Find where the given text appears and provide that cell's center as [x, y] coordinate. 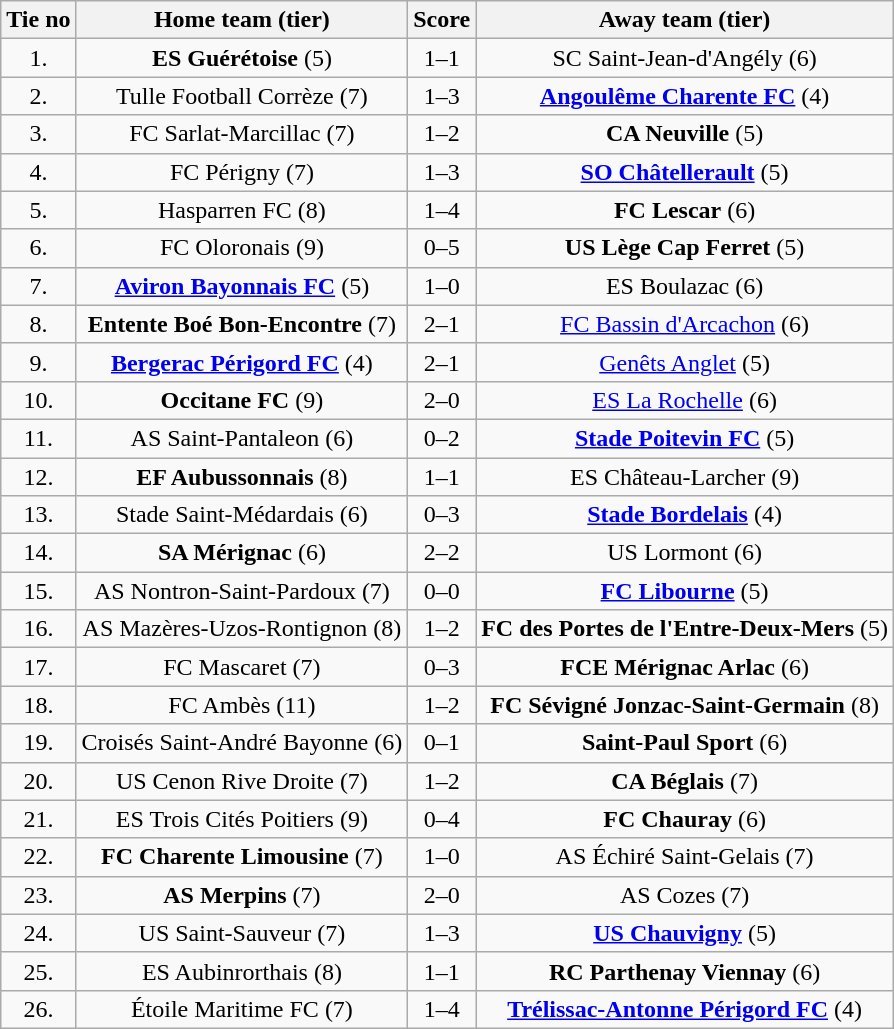
0–1 [442, 743]
0–4 [442, 819]
FC Charente Limousine (7) [242, 857]
AS Saint-Pantaleon (6) [242, 438]
Score [442, 20]
SA Mérignac (6) [242, 553]
Aviron Bayonnais FC (5) [242, 286]
US Cenon Rive Droite (7) [242, 781]
Trélissac-Antonne Périgord FC (4) [685, 1009]
US Saint-Sauveur (7) [242, 933]
ES La Rochelle (6) [685, 400]
22. [38, 857]
FC Libourne (5) [685, 591]
FC Ambès (11) [242, 705]
FC Lescar (6) [685, 210]
FC des Portes de l'Entre-Deux-Mers (5) [685, 629]
7. [38, 286]
FCE Mérignac Arlac (6) [685, 667]
AS Merpins (7) [242, 895]
10. [38, 400]
Étoile Maritime FC (7) [242, 1009]
5. [38, 210]
20. [38, 781]
AS Cozes (7) [685, 895]
Croisés Saint-André Bayonne (6) [242, 743]
ES Boulazac (6) [685, 286]
Away team (tier) [685, 20]
2–2 [442, 553]
SO Châtellerault (5) [685, 172]
0–0 [442, 591]
4. [38, 172]
US Lormont (6) [685, 553]
Angoulême Charente FC (4) [685, 96]
25. [38, 971]
11. [38, 438]
EF Aubussonnais (8) [242, 477]
US Lège Cap Ferret (5) [685, 248]
2. [38, 96]
16. [38, 629]
24. [38, 933]
Stade Saint-Médardais (6) [242, 515]
CA Béglais (7) [685, 781]
RC Parthenay Viennay (6) [685, 971]
FC Oloronais (9) [242, 248]
Tie no [38, 20]
26. [38, 1009]
AS Nontron-Saint-Pardoux (7) [242, 591]
FC Sévigné Jonzac-Saint-Germain (8) [685, 705]
FC Périgny (7) [242, 172]
6. [38, 248]
Home team (tier) [242, 20]
AS Mazères-Uzos-Rontignon (8) [242, 629]
AS Échiré Saint-Gelais (7) [685, 857]
FC Chauray (6) [685, 819]
0–2 [442, 438]
CA Neuville (5) [685, 134]
Tulle Football Corrèze (7) [242, 96]
US Chauvigny (5) [685, 933]
23. [38, 895]
9. [38, 362]
18. [38, 705]
FC Sarlat-Marcillac (7) [242, 134]
ES Aubinrorthais (8) [242, 971]
ES Trois Cités Poitiers (9) [242, 819]
19. [38, 743]
21. [38, 819]
Genêts Anglet (5) [685, 362]
Entente Boé Bon-Encontre (7) [242, 324]
8. [38, 324]
FC Mascaret (7) [242, 667]
SC Saint-Jean-d'Angély (6) [685, 58]
Stade Poitevin FC (5) [685, 438]
Occitane FC (9) [242, 400]
ES Guérétoise (5) [242, 58]
0–5 [442, 248]
Bergerac Périgord FC (4) [242, 362]
ES Château-Larcher (9) [685, 477]
Hasparren FC (8) [242, 210]
14. [38, 553]
1. [38, 58]
Stade Bordelais (4) [685, 515]
3. [38, 134]
13. [38, 515]
17. [38, 667]
15. [38, 591]
FC Bassin d'Arcachon (6) [685, 324]
12. [38, 477]
Saint-Paul Sport (6) [685, 743]
